From the cell containing the given text, extract its center point as (X, Y) coordinate. 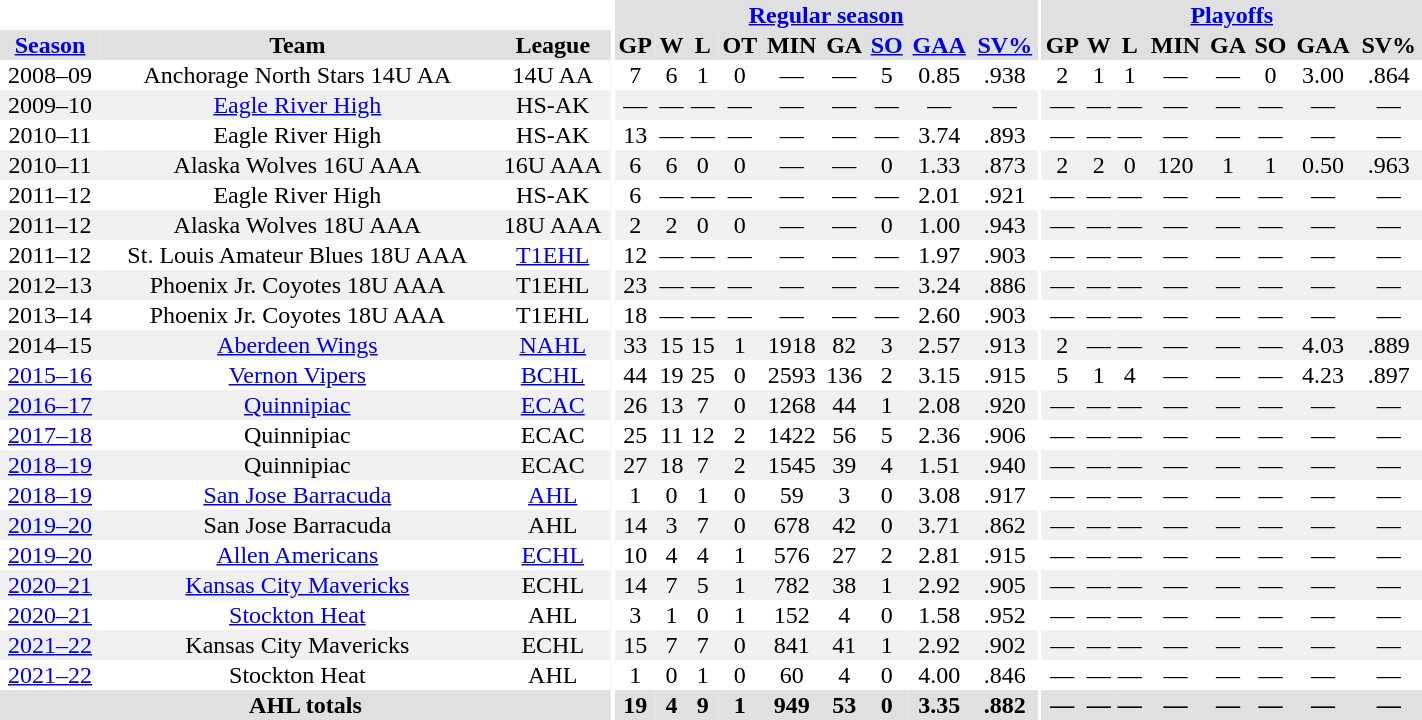
841 (792, 645)
10 (635, 555)
23 (635, 285)
.897 (1388, 375)
3.15 (940, 375)
.864 (1388, 75)
1.00 (940, 225)
1.51 (940, 465)
2015–16 (50, 375)
3.71 (940, 525)
Aberdeen Wings (298, 345)
2016–17 (50, 405)
576 (792, 555)
41 (844, 645)
1918 (792, 345)
4.00 (940, 675)
Allen Americans (298, 555)
59 (792, 495)
26 (635, 405)
.913 (1005, 345)
38 (844, 585)
120 (1175, 165)
3.08 (940, 495)
1.33 (940, 165)
2008–09 (50, 75)
678 (792, 525)
1545 (792, 465)
9 (702, 705)
.889 (1388, 345)
1422 (792, 435)
.862 (1005, 525)
2.08 (940, 405)
1.97 (940, 255)
Season (50, 45)
.921 (1005, 195)
2.60 (940, 315)
2012–13 (50, 285)
1.58 (940, 615)
Alaska Wolves 18U AAA (298, 225)
2.36 (940, 435)
4.03 (1324, 345)
39 (844, 465)
4.23 (1324, 375)
0.85 (940, 75)
82 (844, 345)
Alaska Wolves 16U AAA (298, 165)
OT (740, 45)
.893 (1005, 135)
Regular season (826, 15)
.905 (1005, 585)
3.00 (1324, 75)
.920 (1005, 405)
0.50 (1324, 165)
.882 (1005, 705)
2009–10 (50, 105)
16U AAA (553, 165)
Anchorage North Stars 14U AA (298, 75)
60 (792, 675)
56 (844, 435)
782 (792, 585)
2014–15 (50, 345)
2013–14 (50, 315)
3.74 (940, 135)
NAHL (553, 345)
Vernon Vipers (298, 375)
2017–18 (50, 435)
.886 (1005, 285)
.940 (1005, 465)
42 (844, 525)
.952 (1005, 615)
.846 (1005, 675)
League (553, 45)
St. Louis Amateur Blues 18U AAA (298, 255)
2.81 (940, 555)
AHL totals (306, 705)
11 (672, 435)
BCHL (553, 375)
136 (844, 375)
.906 (1005, 435)
2.57 (940, 345)
33 (635, 345)
Team (298, 45)
18U AAA (553, 225)
.963 (1388, 165)
.943 (1005, 225)
.902 (1005, 645)
949 (792, 705)
3.35 (940, 705)
53 (844, 705)
3.24 (940, 285)
152 (792, 615)
14U AA (553, 75)
.938 (1005, 75)
.917 (1005, 495)
.873 (1005, 165)
2.01 (940, 195)
1268 (792, 405)
Playoffs (1232, 15)
2593 (792, 375)
